Locate the cell with the specified text and output its (X, Y) center coordinate. 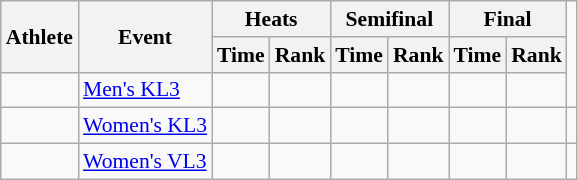
Event (145, 36)
Men's KL3 (145, 90)
Athlete (40, 36)
Heats (271, 19)
Women's VL3 (145, 162)
Final (507, 19)
Women's KL3 (145, 126)
Semifinal (389, 19)
